Scan for the cell matching the given text and deliver its (x, y) coordinate at center. 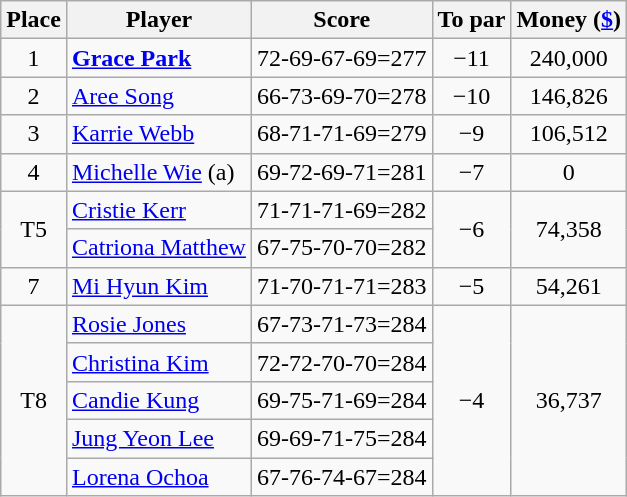
72-69-67-69=277 (342, 58)
Grace Park (158, 58)
67-75-70-70=282 (342, 248)
7 (34, 286)
Catriona Matthew (158, 248)
68-71-71-69=279 (342, 134)
66-73-69-70=278 (342, 96)
0 (569, 172)
36,737 (569, 400)
Money ($) (569, 20)
69-72-69-71=281 (342, 172)
−9 (472, 134)
Michelle Wie (a) (158, 172)
Lorena Ochoa (158, 477)
−6 (472, 229)
T5 (34, 229)
4 (34, 172)
67-73-71-73=284 (342, 324)
−10 (472, 96)
71-71-71-69=282 (342, 210)
Mi Hyun Kim (158, 286)
Player (158, 20)
Aree Song (158, 96)
74,358 (569, 229)
Christina Kim (158, 362)
3 (34, 134)
106,512 (569, 134)
−11 (472, 58)
69-75-71-69=284 (342, 400)
−4 (472, 400)
67-76-74-67=284 (342, 477)
Karrie Webb (158, 134)
Score (342, 20)
Cristie Kerr (158, 210)
Place (34, 20)
−5 (472, 286)
146,826 (569, 96)
72-72-70-70=284 (342, 362)
−7 (472, 172)
1 (34, 58)
Rosie Jones (158, 324)
240,000 (569, 58)
54,261 (569, 286)
To par (472, 20)
69-69-71-75=284 (342, 438)
2 (34, 96)
T8 (34, 400)
71-70-71-71=283 (342, 286)
Jung Yeon Lee (158, 438)
Candie Kung (158, 400)
